Return the [X, Y] coordinate for the center point of the cell that contains the specified text.  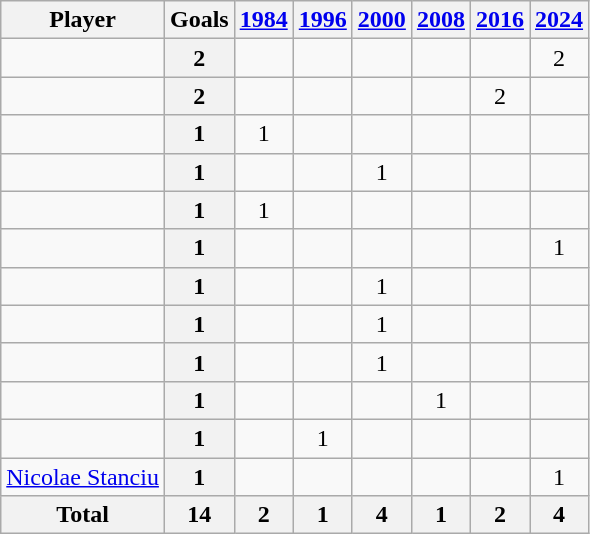
Nicolae Stanciu [83, 477]
2024 [560, 20]
1996 [322, 20]
Player [83, 20]
2008 [440, 20]
14 [199, 515]
2016 [500, 20]
Total [83, 515]
2000 [382, 20]
Goals [199, 20]
1984 [264, 20]
